Pinpoint the cell where the given text exists, returning its (X, Y) midpoint coordinate. 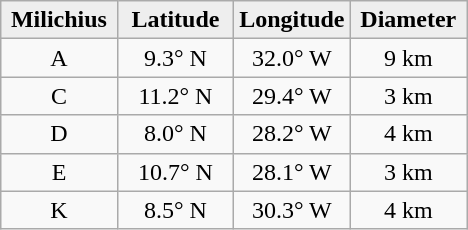
K (59, 210)
28.2° W (292, 134)
Latitude (175, 20)
10.7° N (175, 172)
29.4° W (292, 96)
Diameter (408, 20)
30.3° W (292, 210)
Milichius (59, 20)
32.0° W (292, 58)
D (59, 134)
E (59, 172)
8.5° N (175, 210)
A (59, 58)
Longitude (292, 20)
9 km (408, 58)
9.3° N (175, 58)
C (59, 96)
28.1° W (292, 172)
11.2° N (175, 96)
8.0° N (175, 134)
